From the cell containing the given text, extract its center point as (x, y) coordinate. 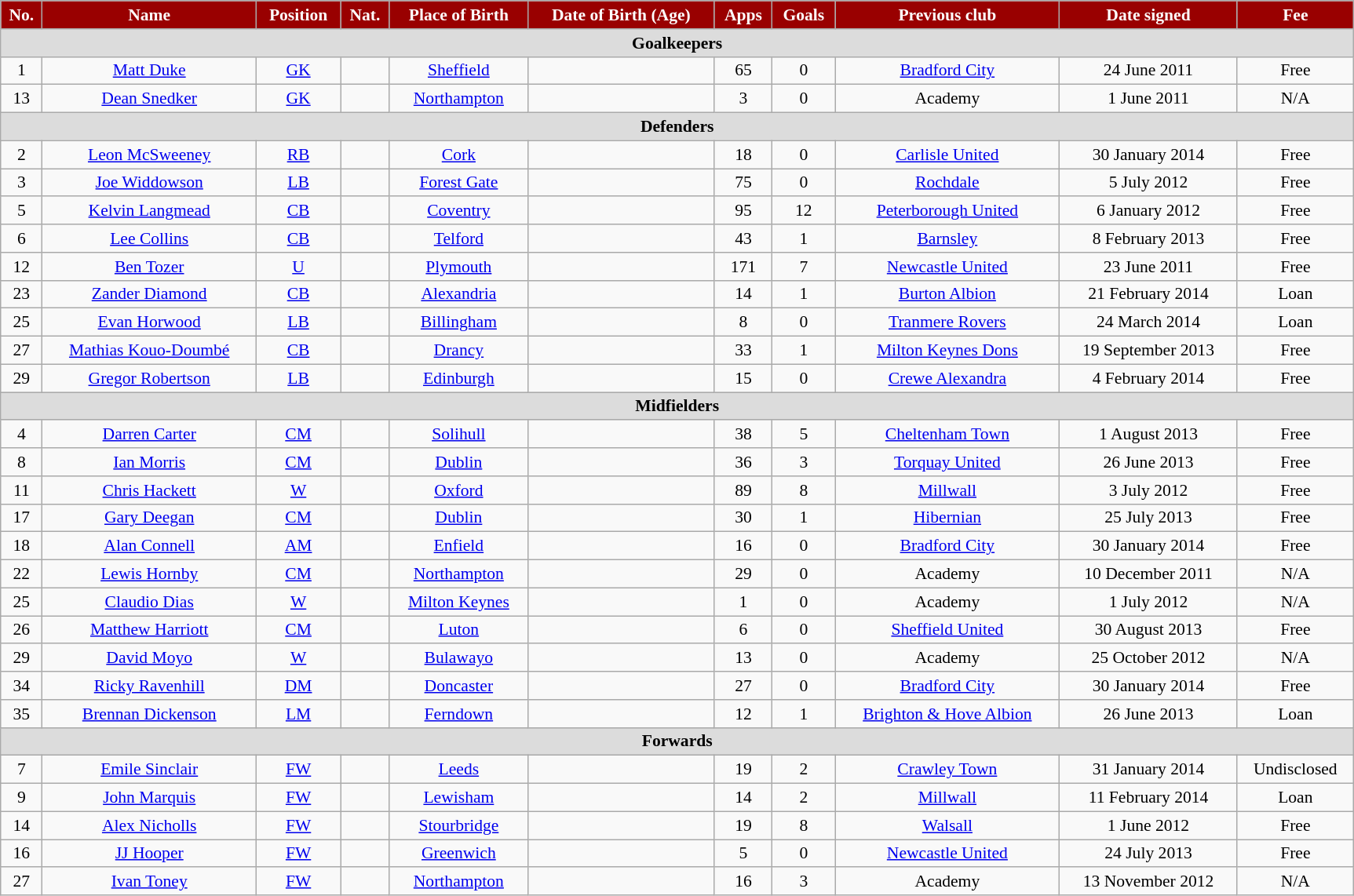
Position (298, 15)
Telford (458, 239)
43 (743, 239)
17 (22, 518)
Sheffield (458, 71)
Joe Widdowson (149, 183)
Brighton & Hove Albion (947, 714)
Emile Sinclair (149, 770)
34 (22, 686)
4 February 2014 (1148, 378)
Undisclosed (1295, 770)
Apps (743, 15)
11 February 2014 (1148, 798)
Chris Hackett (149, 490)
Forest Gate (458, 183)
30 August 2013 (1148, 630)
Drancy (458, 351)
21 February 2014 (1148, 294)
24 March 2014 (1148, 322)
Rochdale (947, 183)
Torquay United (947, 462)
22 (22, 574)
Ian Morris (149, 462)
Crawley Town (947, 770)
Bulawayo (458, 658)
24 June 2011 (1148, 71)
23 (22, 294)
Name (149, 15)
Leeds (458, 770)
Ricky Ravenhill (149, 686)
Milton Keynes Dons (947, 351)
Zander Diamond (149, 294)
Crewe Alexandra (947, 378)
Evan Horwood (149, 322)
Coventry (458, 211)
Date of Birth (Age) (622, 15)
Ferndown (458, 714)
9 (22, 798)
Alex Nicholls (149, 825)
Place of Birth (458, 15)
19 September 2013 (1148, 351)
Alexandria (458, 294)
Burton Albion (947, 294)
Claudio Dias (149, 602)
Enfield (458, 546)
1 August 2013 (1148, 435)
Lee Collins (149, 239)
Barnsley (947, 239)
3 July 2012 (1148, 490)
25 July 2013 (1148, 518)
1 July 2012 (1148, 602)
Gary Deegan (149, 518)
30 (743, 518)
1 June 2012 (1148, 825)
15 (743, 378)
LM (298, 714)
Leon McSweeney (149, 155)
Matt Duke (149, 71)
Edinburgh (458, 378)
89 (743, 490)
Plymouth (458, 267)
Defenders (677, 127)
Matthew Harriott (149, 630)
5 July 2012 (1148, 183)
8 February 2013 (1148, 239)
35 (22, 714)
25 October 2012 (1148, 658)
Lewis Hornby (149, 574)
Billingham (458, 322)
75 (743, 183)
23 June 2011 (1148, 267)
1 June 2011 (1148, 99)
Cork (458, 155)
Ben Tozer (149, 267)
Tranmere Rovers (947, 322)
38 (743, 435)
31 January 2014 (1148, 770)
Nat. (365, 15)
Luton (458, 630)
No. (22, 15)
Doncaster (458, 686)
John Marquis (149, 798)
13 November 2012 (1148, 882)
U (298, 267)
Ivan Toney (149, 882)
Carlisle United (947, 155)
Milton Keynes (458, 602)
Peterborough United (947, 211)
Darren Carter (149, 435)
Sheffield United (947, 630)
Walsall (947, 825)
95 (743, 211)
24 July 2013 (1148, 854)
Goalkeepers (677, 43)
10 December 2011 (1148, 574)
Date signed (1148, 15)
Alan Connell (149, 546)
6 January 2012 (1148, 211)
Fee (1295, 15)
Forwards (677, 741)
26 (22, 630)
Midfielders (677, 406)
Hibernian (947, 518)
Goals (804, 15)
AM (298, 546)
Gregor Robertson (149, 378)
4 (22, 435)
David Moyo (149, 658)
Stourbridge (458, 825)
171 (743, 267)
Kelvin Langmead (149, 211)
Brennan Dickenson (149, 714)
Cheltenham Town (947, 435)
Dean Snedker (149, 99)
65 (743, 71)
33 (743, 351)
RB (298, 155)
Mathias Kouo-Doumbé (149, 351)
DM (298, 686)
JJ Hooper (149, 854)
Solihull (458, 435)
Lewisham (458, 798)
Previous club (947, 15)
36 (743, 462)
Oxford (458, 490)
Greenwich (458, 854)
11 (22, 490)
